Extract the [x, y] coordinate from the center of the cell holding the provided text.  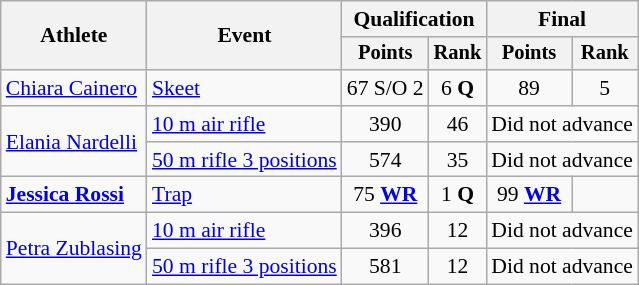
390 [386, 124]
Athlete [74, 36]
Chiara Cainero [74, 88]
396 [386, 231]
574 [386, 160]
Event [244, 36]
67 S/O 2 [386, 88]
5 [605, 88]
Final [562, 19]
Elania Nardelli [74, 142]
Jessica Rossi [74, 195]
35 [458, 160]
89 [528, 88]
Petra Zublasing [74, 248]
581 [386, 267]
Skeet [244, 88]
Qualification [414, 19]
Trap [244, 195]
75 WR [386, 195]
46 [458, 124]
99 WR [528, 195]
1 Q [458, 195]
6 Q [458, 88]
